Find where the given text appears and provide that cell's center as (X, Y) coordinate. 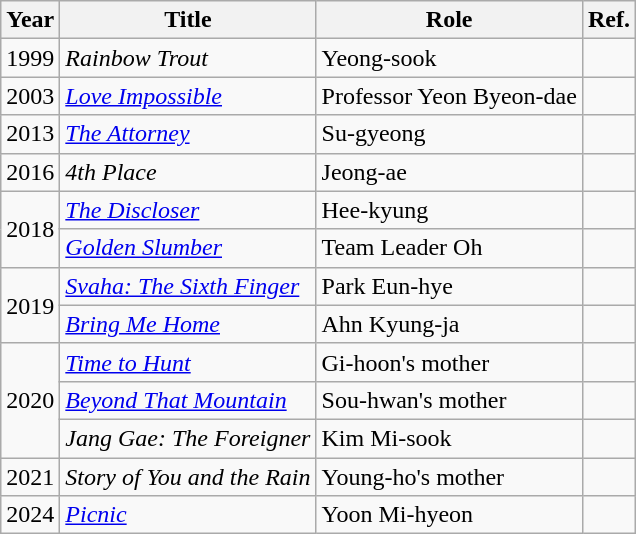
Year (30, 20)
Professor Yeon Byeon-dae (449, 96)
Story of You and the Rain (188, 477)
Sou-hwan's mother (449, 400)
Picnic (188, 515)
Golden Slumber (188, 248)
2019 (30, 305)
Team Leader Oh (449, 248)
2021 (30, 477)
Jeong-ae (449, 172)
2024 (30, 515)
Rainbow Trout (188, 58)
Jang Gae: The Foreigner (188, 438)
Young-ho's mother (449, 477)
Time to Hunt (188, 362)
2020 (30, 400)
Hee-kyung (449, 210)
Ahn Kyung-ja (449, 324)
2013 (30, 134)
2003 (30, 96)
Title (188, 20)
Role (449, 20)
2018 (30, 229)
The Discloser (188, 210)
Ref. (608, 20)
Svaha: The Sixth Finger (188, 286)
The Attorney (188, 134)
Bring Me Home (188, 324)
Kim Mi-sook (449, 438)
Yoon Mi-hyeon (449, 515)
Love Impossible (188, 96)
Park Eun-hye (449, 286)
1999 (30, 58)
Gi-hoon's mother (449, 362)
Yeong-sook (449, 58)
4th Place (188, 172)
Beyond That Mountain (188, 400)
Su-gyeong (449, 134)
2016 (30, 172)
